Return the (X, Y) coordinate for the center point of the cell that contains the specified text.  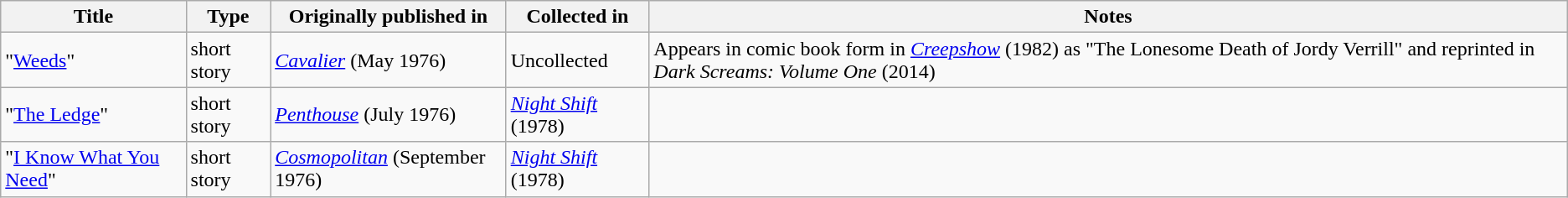
Type (228, 17)
Collected in (578, 17)
Title (94, 17)
"I Know What You Need" (94, 169)
Cosmopolitan (September 1976) (389, 169)
Appears in comic book form in Creepshow (1982) as "The Lonesome Death of Jordy Verrill" and reprinted in Dark Screams: Volume One (2014) (1108, 60)
Originally published in (389, 17)
"Weeds" (94, 60)
"The Ledge" (94, 114)
Notes (1108, 17)
Cavalier (May 1976) (389, 60)
Uncollected (578, 60)
Penthouse (July 1976) (389, 114)
